Scan for the cell matching the given text and deliver its [X, Y] coordinate at center. 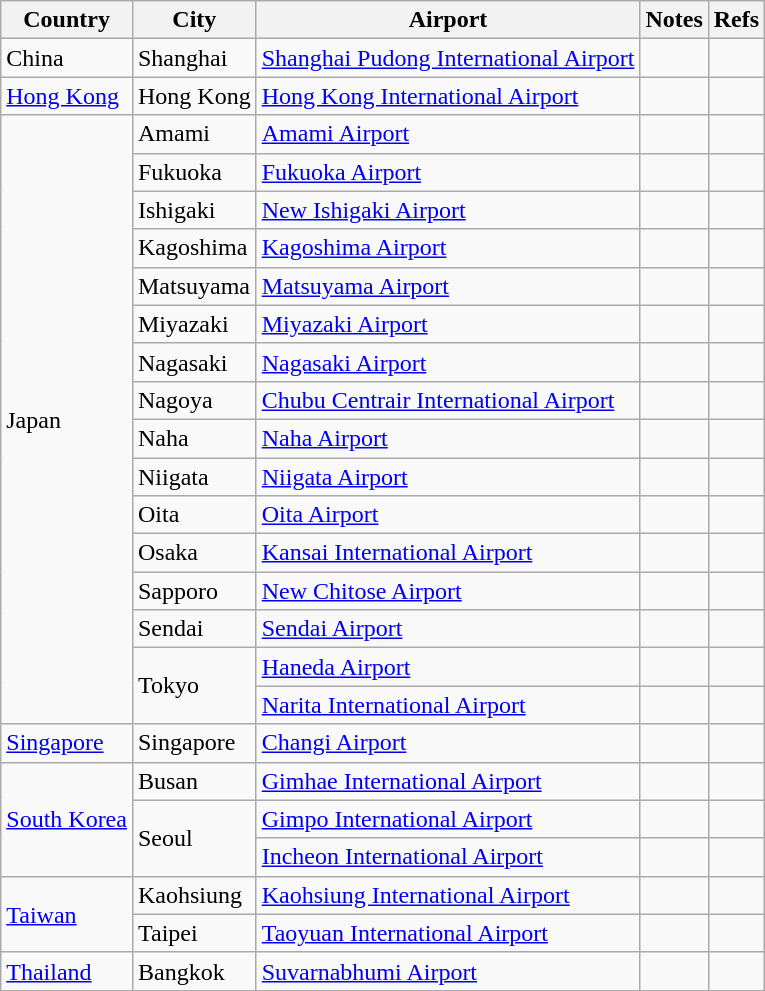
Haneda Airport [448, 667]
Thailand [67, 971]
Kagoshima [194, 248]
Niigata Airport [448, 477]
Nagoya [194, 400]
Airport [448, 20]
Taipei [194, 933]
Japan [67, 420]
Miyazaki Airport [448, 324]
Country [67, 20]
Gimhae International Airport [448, 781]
Nagasaki [194, 362]
Nagasaki Airport [448, 362]
Narita International Airport [448, 705]
Osaka [194, 553]
New Chitose Airport [448, 591]
Oita [194, 515]
City [194, 20]
Sapporo [194, 591]
Fukuoka Airport [448, 172]
Matsuyama [194, 286]
Matsuyama Airport [448, 286]
Kagoshima Airport [448, 248]
Changi Airport [448, 743]
Chubu Centrair International Airport [448, 400]
Incheon International Airport [448, 857]
Miyazaki [194, 324]
Sendai Airport [448, 629]
Oita Airport [448, 515]
Kaohsiung International Airport [448, 895]
Shanghai Pudong International Airport [448, 58]
Fukuoka [194, 172]
Sendai [194, 629]
Taoyuan International Airport [448, 933]
Suvarnabhumi Airport [448, 971]
Kansai International Airport [448, 553]
South Korea [67, 819]
Naha [194, 438]
Naha Airport [448, 438]
China [67, 58]
Tokyo [194, 686]
Bangkok [194, 971]
Hong Kong International Airport [448, 96]
Amami [194, 134]
Kaohsiung [194, 895]
Niigata [194, 477]
Amami Airport [448, 134]
Gimpo International Airport [448, 819]
Refs [736, 20]
Seoul [194, 838]
Ishigaki [194, 210]
Notes [674, 20]
New Ishigaki Airport [448, 210]
Shanghai [194, 58]
Busan [194, 781]
Taiwan [67, 914]
